Locate the cell with the specified text and output its (X, Y) center coordinate. 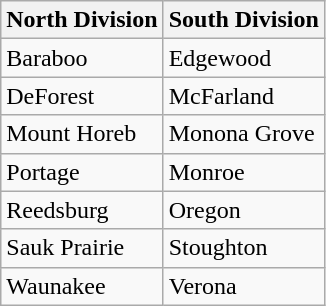
Verona (244, 286)
Waunakee (82, 286)
Reedsburg (82, 210)
McFarland (244, 96)
Monroe (244, 172)
Portage (82, 172)
Baraboo (82, 58)
Edgewood (244, 58)
DeForest (82, 96)
North Division (82, 20)
Oregon (244, 210)
South Division (244, 20)
Sauk Prairie (82, 248)
Mount Horeb (82, 134)
Monona Grove (244, 134)
Stoughton (244, 248)
